Return [X, Y] of the center of cell containing provided text 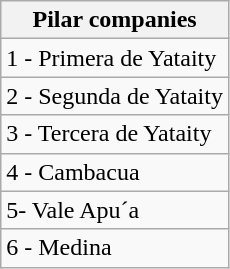
6 - Medina [115, 248]
Pilar companies [115, 20]
2 - Segunda de Yataity [115, 96]
3 - Tercera de Yataity [115, 134]
5- Vale Apu´a [115, 210]
4 - Cambacua [115, 172]
1 - Primera de Yataity [115, 58]
